From the cell containing the given text, extract its center point as (X, Y) coordinate. 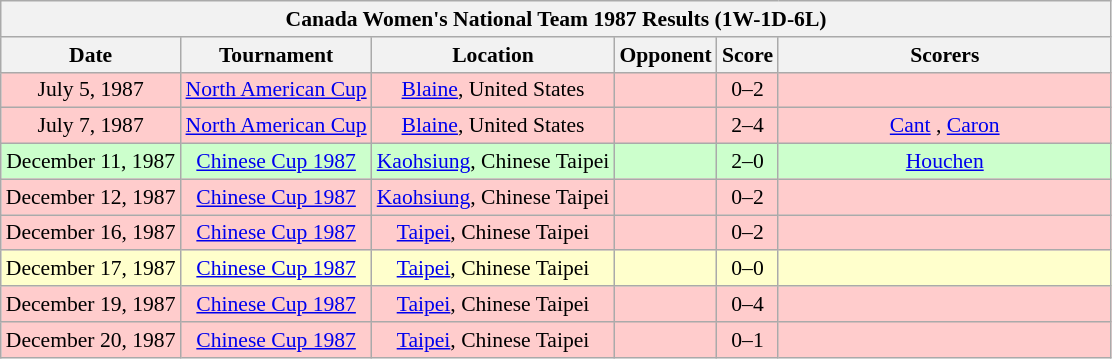
2–4 (748, 126)
Location (494, 55)
Canada Women's National Team 1987 Results (1W-1D-6L) (556, 19)
Tournament (276, 55)
Cant , Caron (944, 126)
0–4 (748, 304)
Date (91, 55)
July 7, 1987 (91, 126)
Score (748, 55)
Houchen (944, 162)
July 5, 1987 (91, 90)
December 17, 1987 (91, 269)
December 12, 1987 (91, 197)
December 11, 1987 (91, 162)
0–0 (748, 269)
Opponent (666, 55)
Scorers (944, 55)
December 19, 1987 (91, 304)
2–0 (748, 162)
0–1 (748, 340)
December 16, 1987 (91, 233)
December 20, 1987 (91, 340)
